Locate the cell with the specified text and output its (x, y) center coordinate. 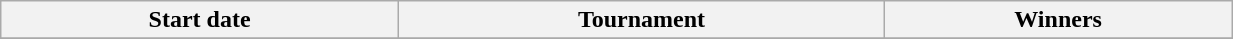
Winners (1058, 20)
Start date (200, 20)
Tournament (641, 20)
